Find where the given text appears and provide that cell's center as [x, y] coordinate. 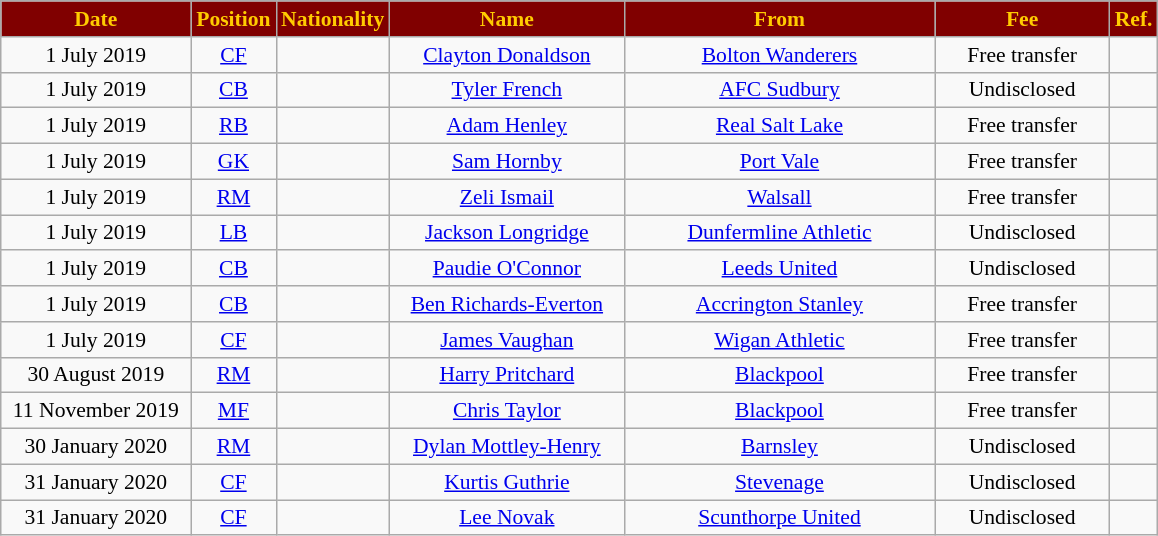
Wigan Athletic [779, 340]
LB [234, 233]
Nationality [332, 19]
Harry Pritchard [506, 375]
Bolton Wanderers [779, 55]
Walsall [779, 197]
RB [234, 126]
Leeds United [779, 269]
Zeli Ismail [506, 197]
Tyler French [506, 90]
Lee Novak [506, 518]
Jackson Longridge [506, 233]
Dylan Mottley-Henry [506, 447]
Real Salt Lake [779, 126]
Fee [1022, 19]
11 November 2019 [96, 411]
James Vaughan [506, 340]
Port Vale [779, 162]
Date [96, 19]
Sam Hornby [506, 162]
Accrington Stanley [779, 304]
MF [234, 411]
AFC Sudbury [779, 90]
Ref. [1134, 19]
Stevenage [779, 482]
Dunfermline Athletic [779, 233]
Ben Richards-Everton [506, 304]
Position [234, 19]
GK [234, 162]
Barnsley [779, 447]
Kurtis Guthrie [506, 482]
30 January 2020 [96, 447]
Scunthorpe United [779, 518]
From [779, 19]
30 August 2019 [96, 375]
Adam Henley [506, 126]
Name [506, 19]
Chris Taylor [506, 411]
Clayton Donaldson [506, 55]
Paudie O'Connor [506, 269]
